Return [x, y] of the center of cell containing provided text 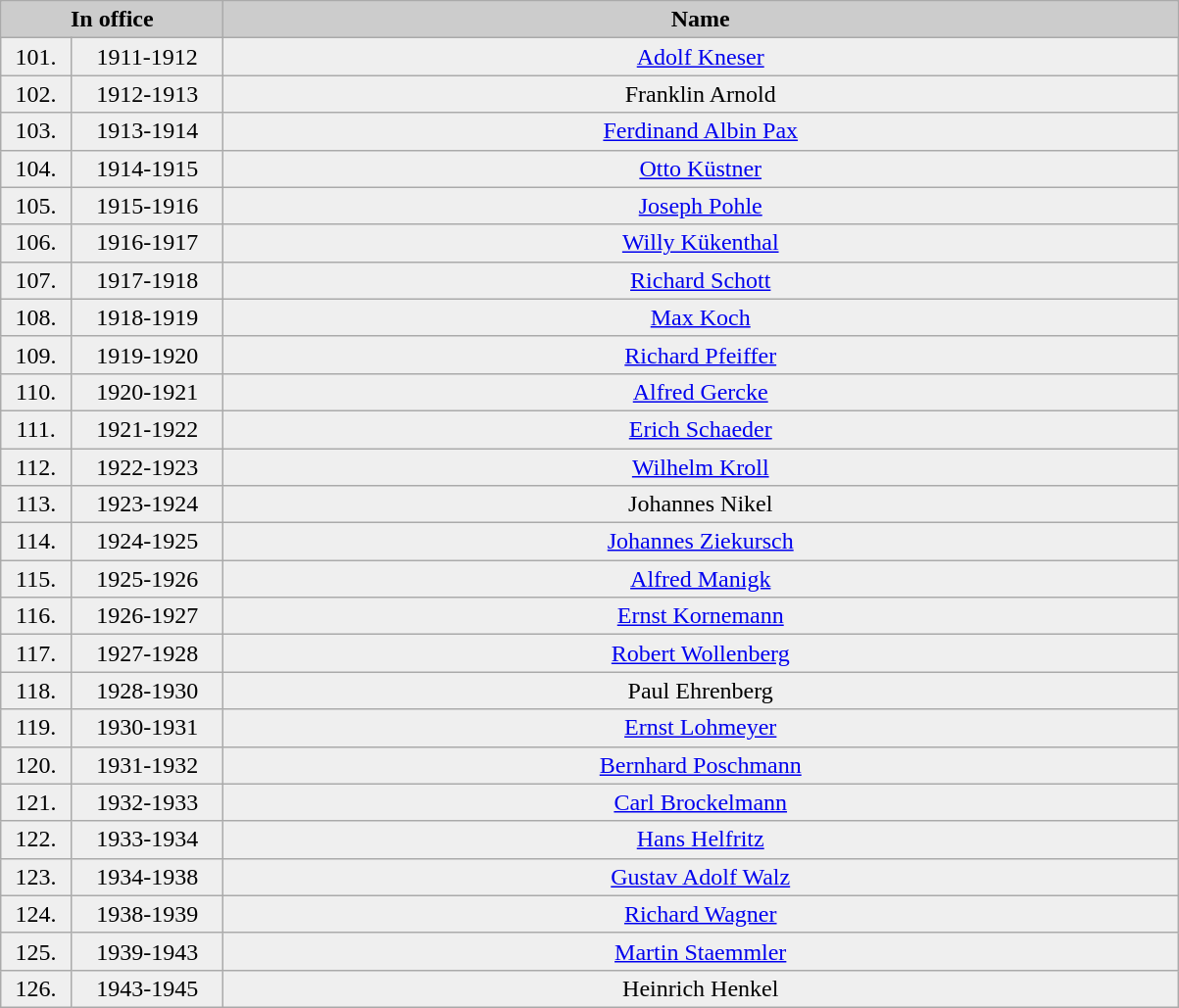
125. [36, 951]
126. [36, 988]
1925-1926 [147, 579]
1938-1939 [147, 914]
1932-1933 [147, 802]
1939-1943 [147, 951]
102. [36, 94]
113. [36, 504]
1943-1945 [147, 988]
Martin Staemmler [701, 951]
1921-1922 [147, 429]
1928-1930 [147, 691]
1926-1927 [147, 616]
1922-1923 [147, 467]
1913-1914 [147, 131]
Alfred Gercke [701, 392]
Ernst Lohmeyer [701, 728]
1914-1915 [147, 168]
104. [36, 168]
Carl Brockelmann [701, 802]
Hans Helfritz [701, 840]
115. [36, 579]
114. [36, 542]
117. [36, 653]
1916-1917 [147, 243]
106. [36, 243]
121. [36, 802]
1930-1931 [147, 728]
1920-1921 [147, 392]
Franklin Arnold [701, 94]
122. [36, 840]
Erich Schaeder [701, 429]
Max Koch [701, 317]
1927-1928 [147, 653]
1911-1912 [147, 57]
1933-1934 [147, 840]
Joseph Pohle [701, 206]
Richard Wagner [701, 914]
Johannes Ziekursch [701, 542]
1931-1932 [147, 765]
Willy Kükenthal [701, 243]
Otto Küstner [701, 168]
Gustav Adolf Walz [701, 877]
101. [36, 57]
Bernhard Poschmann [701, 765]
Alfred Manigk [701, 579]
Heinrich Henkel [701, 988]
1934-1938 [147, 877]
Johannes Nikel [701, 504]
Richard Pfeiffer [701, 355]
109. [36, 355]
119. [36, 728]
1924-1925 [147, 542]
1923-1924 [147, 504]
116. [36, 616]
110. [36, 392]
Richard Schott [701, 280]
Ferdinand Albin Pax [701, 131]
1918-1919 [147, 317]
112. [36, 467]
Ernst Kornemann [701, 616]
Robert Wollenberg [701, 653]
111. [36, 429]
Wilhelm Kroll [701, 467]
105. [36, 206]
103. [36, 131]
1917-1918 [147, 280]
120. [36, 765]
124. [36, 914]
In office [112, 20]
1919-1920 [147, 355]
Name [701, 20]
118. [36, 691]
123. [36, 877]
1912-1913 [147, 94]
Paul Ehrenberg [701, 691]
1915-1916 [147, 206]
108. [36, 317]
Adolf Kneser [701, 57]
107. [36, 280]
